Output the (x, y) coordinate of the center of the cell containing the given text.  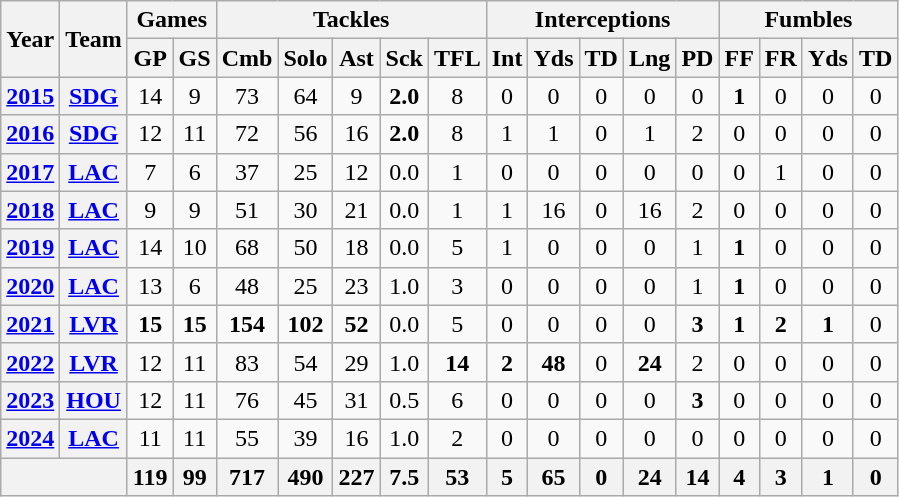
2022 (30, 362)
HOU (94, 400)
2023 (30, 400)
54 (306, 362)
13 (150, 286)
227 (356, 477)
52 (356, 324)
55 (247, 438)
30 (306, 210)
2015 (30, 96)
Ast (356, 58)
68 (247, 248)
56 (306, 134)
2024 (30, 438)
83 (247, 362)
65 (554, 477)
37 (247, 172)
119 (150, 477)
FR (780, 58)
Solo (306, 58)
Games (172, 20)
490 (306, 477)
TFL (457, 58)
2017 (30, 172)
29 (356, 362)
53 (457, 477)
PD (698, 58)
0.5 (404, 400)
2021 (30, 324)
Interceptions (602, 20)
23 (356, 286)
Sck (404, 58)
GS (194, 58)
45 (306, 400)
50 (306, 248)
76 (247, 400)
717 (247, 477)
2016 (30, 134)
10 (194, 248)
31 (356, 400)
2019 (30, 248)
Year (30, 39)
4 (739, 477)
Lng (649, 58)
7 (150, 172)
Cmb (247, 58)
Int (507, 58)
72 (247, 134)
2020 (30, 286)
102 (306, 324)
64 (306, 96)
51 (247, 210)
2018 (30, 210)
39 (306, 438)
Tackles (351, 20)
21 (356, 210)
FF (739, 58)
18 (356, 248)
73 (247, 96)
99 (194, 477)
154 (247, 324)
7.5 (404, 477)
Team (94, 39)
Fumbles (808, 20)
GP (150, 58)
